For the text-containing cell, return its midpoint in (x, y) coordinate format. 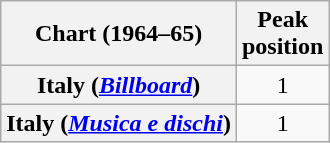
Peakposition (282, 34)
Chart (1964–65) (119, 34)
Italy (Billboard) (119, 85)
Italy (Musica e dischi) (119, 123)
